Locate the cell with the specified text and output its [x, y] center coordinate. 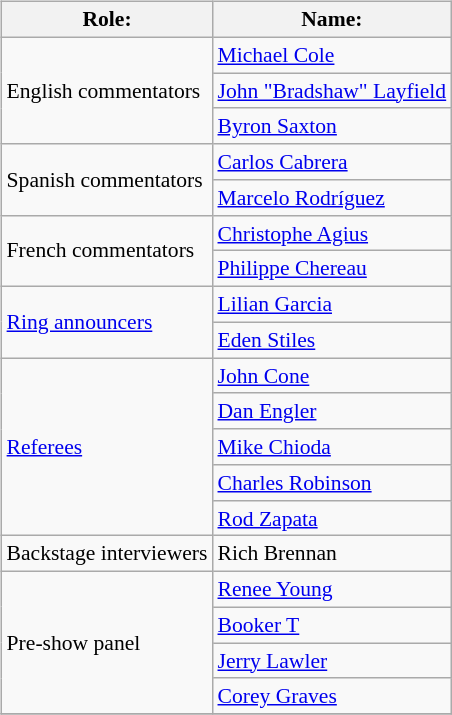
Backstage interviewers [108, 554]
Philippe Chereau [332, 269]
Byron Saxton [332, 126]
Booker T [332, 625]
John Cone [332, 376]
Pre-show panel [108, 643]
John "Bradshaw" Layfield [332, 91]
Role: [108, 20]
English commentators [108, 90]
Rod Zapata [332, 518]
Renee Young [332, 590]
Ring announcers [108, 322]
Carlos Cabrera [332, 162]
Marcelo Rodríguez [332, 198]
Corey Graves [332, 696]
French commentators [108, 250]
Charles Robinson [332, 483]
Jerry Lawler [332, 661]
Referees [108, 447]
Spanish commentators [108, 180]
Christophe Agius [332, 233]
Dan Engler [332, 411]
Eden Stiles [332, 340]
Rich Brennan [332, 554]
Name: [332, 20]
Michael Cole [332, 55]
Lilian Garcia [332, 305]
Mike Chioda [332, 447]
